Capture the cell that displays the provided text and extract its [X, Y] central coordinate. 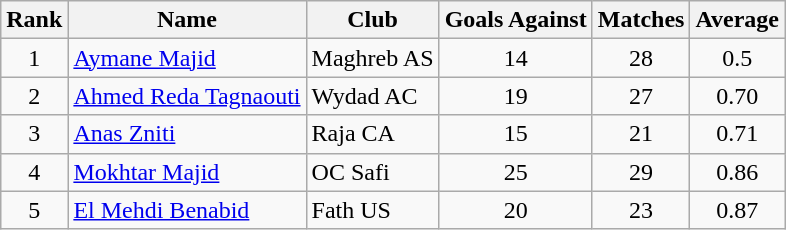
Raja CA [372, 134]
Mokhtar Majid [187, 172]
28 [641, 58]
0.87 [738, 210]
14 [516, 58]
El Mehdi Benabid [187, 210]
4 [34, 172]
0.70 [738, 96]
Wydad AC [372, 96]
Club [372, 20]
Matches [641, 20]
0.86 [738, 172]
Rank [34, 20]
15 [516, 134]
Ahmed Reda Tagnaouti [187, 96]
2 [34, 96]
19 [516, 96]
29 [641, 172]
1 [34, 58]
21 [641, 134]
Fath US [372, 210]
20 [516, 210]
Average [738, 20]
3 [34, 134]
Aymane Majid [187, 58]
27 [641, 96]
23 [641, 210]
Name [187, 20]
25 [516, 172]
Maghreb AS [372, 58]
Anas Zniti [187, 134]
0.71 [738, 134]
0.5 [738, 58]
5 [34, 210]
Goals Against [516, 20]
OC Safi [372, 172]
